From the cell containing the given text, extract its center point as [X, Y] coordinate. 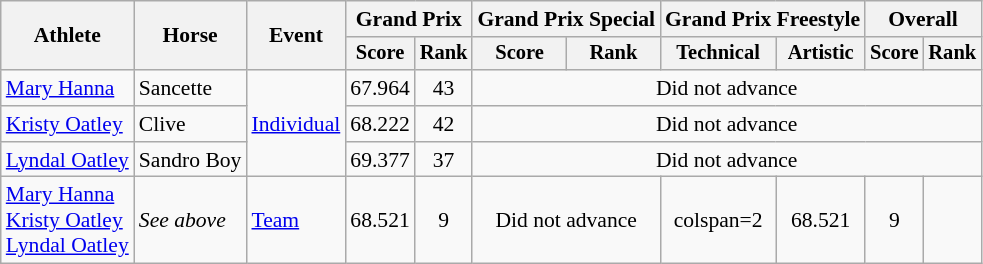
42 [444, 124]
Kristy Oatley [68, 124]
colspan=2 [718, 220]
Team [296, 220]
Sandro Boy [190, 160]
69.377 [380, 160]
See above [190, 220]
Event [296, 36]
Mary Hanna [68, 88]
Overall [923, 19]
Clive [190, 124]
Horse [190, 36]
37 [444, 160]
Artistic [820, 54]
Technical [718, 54]
67.964 [380, 88]
Individual [296, 124]
Grand Prix [408, 19]
Grand Prix Freestyle [762, 19]
43 [444, 88]
Mary HannaKristy OatleyLyndal Oatley [68, 220]
Athlete [68, 36]
68.222 [380, 124]
Grand Prix Special [566, 19]
Lyndal Oatley [68, 160]
Sancette [190, 88]
